Locate the cell with the specified text and output its [X, Y] center coordinate. 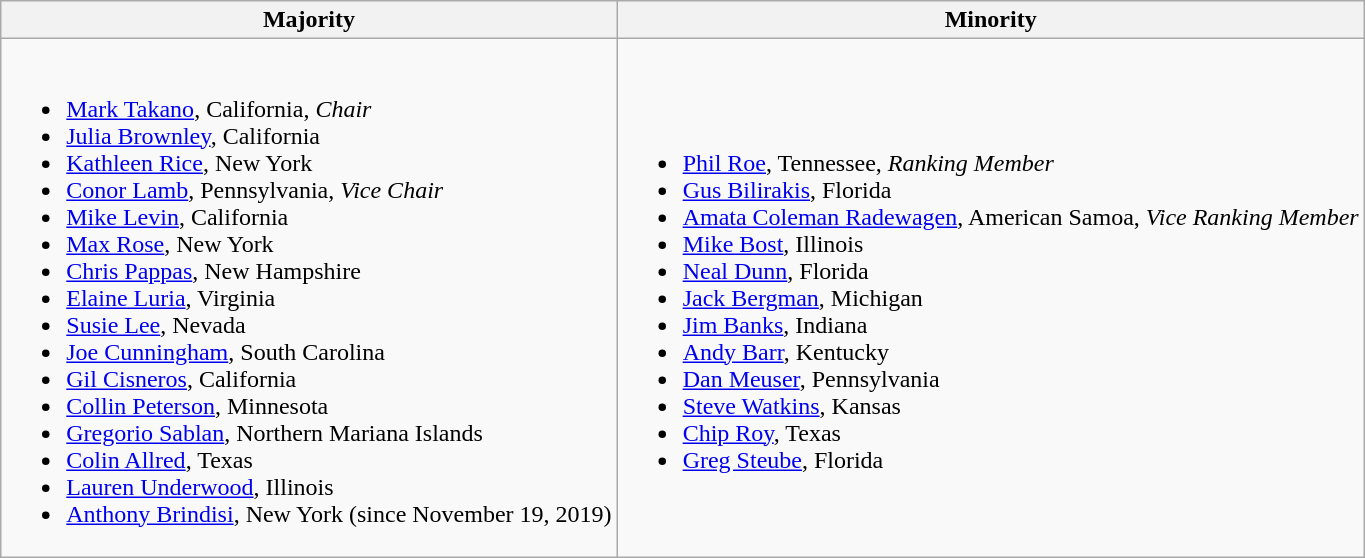
Majority [309, 20]
Minority [990, 20]
